Locate the cell with the specified text and output its [X, Y] center coordinate. 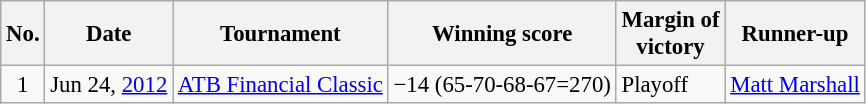
Tournament [281, 34]
−14 (65-70-68-67=270) [502, 85]
Margin ofvictory [670, 34]
Date [109, 34]
Playoff [670, 85]
No. [23, 34]
1 [23, 85]
Runner-up [795, 34]
ATB Financial Classic [281, 85]
Winning score [502, 34]
Matt Marshall [795, 85]
Jun 24, 2012 [109, 85]
